Provide the (x, y) coordinate of the cell's center where the given text is located.  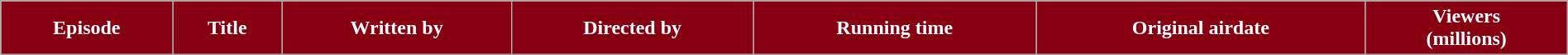
Viewers(millions) (1466, 28)
Directed by (632, 28)
Running time (895, 28)
Original airdate (1201, 28)
Written by (397, 28)
Episode (87, 28)
Title (227, 28)
